Identify which cell holds the provided text, then report its (x, y) central coordinate. 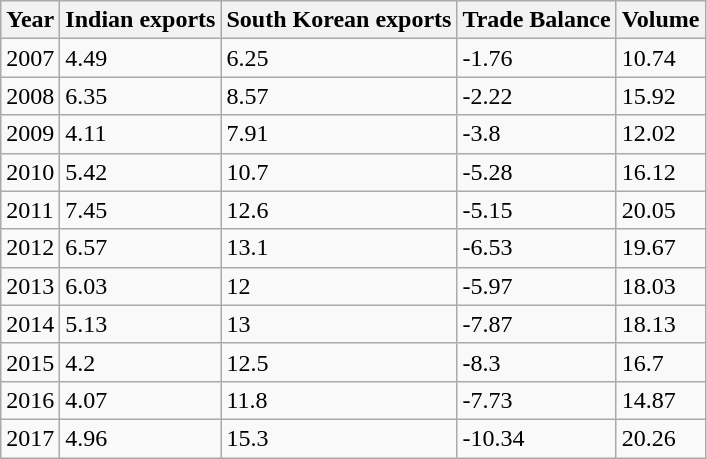
14.87 (660, 400)
-5.97 (536, 286)
2015 (30, 362)
6.03 (140, 286)
6.25 (339, 58)
6.35 (140, 96)
Indian exports (140, 20)
10.74 (660, 58)
5.13 (140, 324)
4.07 (140, 400)
4.11 (140, 134)
2008 (30, 96)
-5.28 (536, 172)
6.57 (140, 248)
7.91 (339, 134)
7.45 (140, 210)
-6.53 (536, 248)
-8.3 (536, 362)
South Korean exports (339, 20)
20.26 (660, 438)
20.05 (660, 210)
2016 (30, 400)
-7.73 (536, 400)
-1.76 (536, 58)
19.67 (660, 248)
12.6 (339, 210)
12.5 (339, 362)
Year (30, 20)
11.8 (339, 400)
2007 (30, 58)
8.57 (339, 96)
-2.22 (536, 96)
15.92 (660, 96)
2011 (30, 210)
16.12 (660, 172)
-10.34 (536, 438)
10.7 (339, 172)
-7.87 (536, 324)
2014 (30, 324)
-5.15 (536, 210)
12 (339, 286)
4.2 (140, 362)
-3.8 (536, 134)
13 (339, 324)
2012 (30, 248)
2013 (30, 286)
12.02 (660, 134)
5.42 (140, 172)
18.03 (660, 286)
4.96 (140, 438)
2017 (30, 438)
4.49 (140, 58)
Trade Balance (536, 20)
16.7 (660, 362)
2010 (30, 172)
15.3 (339, 438)
13.1 (339, 248)
18.13 (660, 324)
2009 (30, 134)
Volume (660, 20)
